Find where the given text appears and provide that cell's center as [X, Y] coordinate. 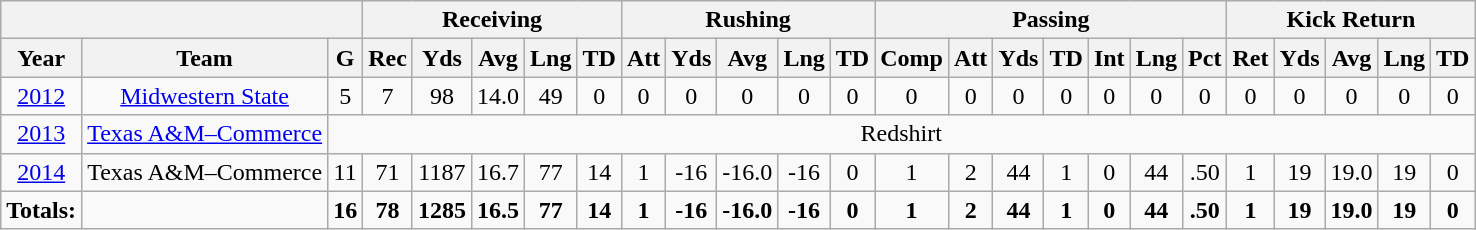
2013 [42, 134]
7 [388, 96]
78 [388, 210]
98 [442, 96]
Passing [1051, 20]
2012 [42, 96]
2014 [42, 172]
Int [1109, 58]
Rushing [748, 20]
Redshirt [902, 134]
Midwestern State [205, 96]
G [346, 58]
Receiving [492, 20]
5 [346, 96]
Totals: [42, 210]
1285 [442, 210]
16.5 [498, 210]
Team [205, 58]
11 [346, 172]
Year [42, 58]
1187 [442, 172]
16.7 [498, 172]
Comp [912, 58]
Ret [1250, 58]
Pct [1205, 58]
49 [551, 96]
14.0 [498, 96]
16 [346, 210]
71 [388, 172]
Rec [388, 58]
Kick Return [1351, 20]
